Find where the given text appears and provide that cell's center as (x, y) coordinate. 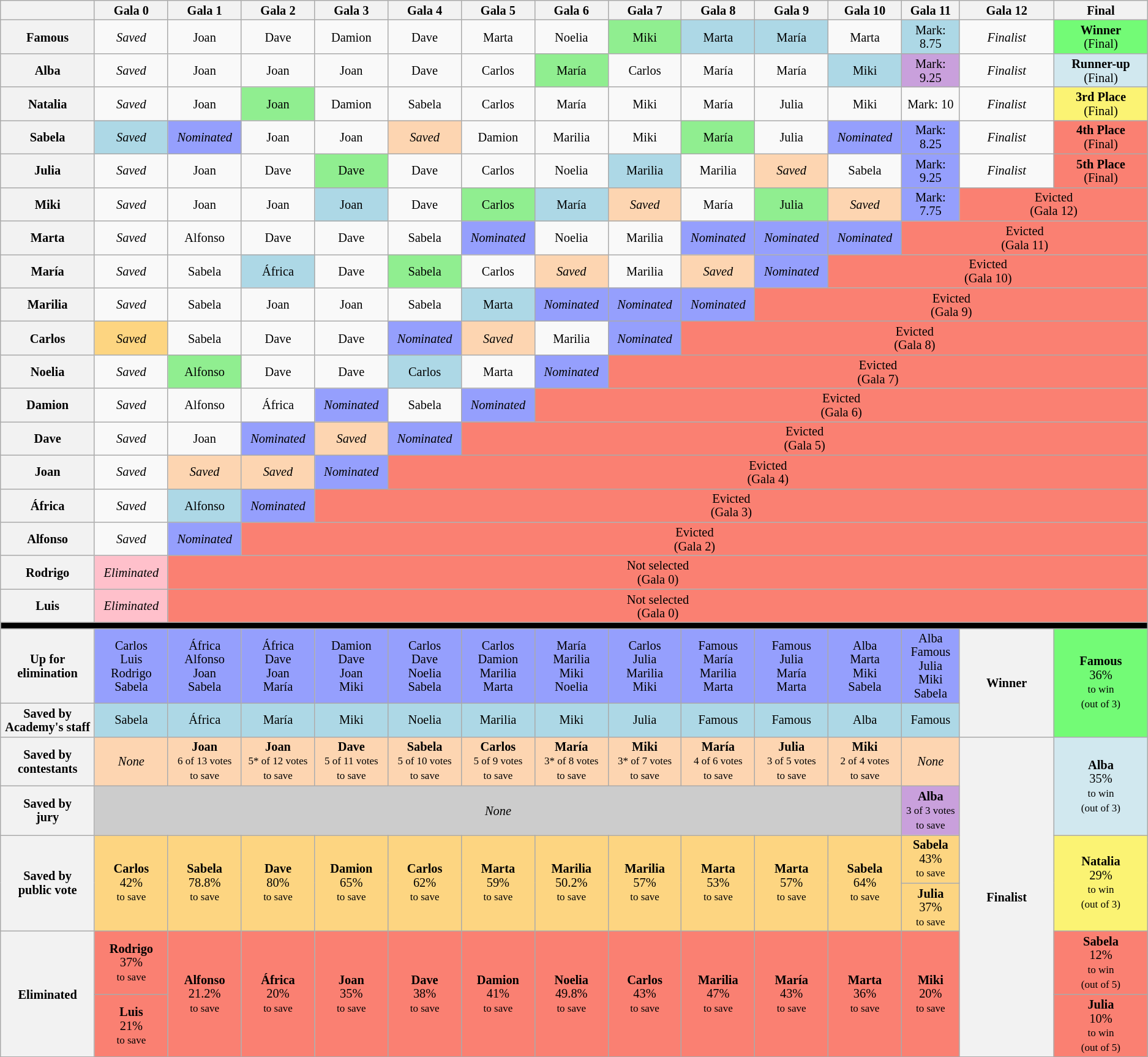
ÁfricaAlfonsoJoanSabela (204, 666)
Saved byjury (48, 810)
AlbaMartaMikiSabela (865, 666)
Evicted(Gala 8) (915, 338)
Natalia (48, 104)
Julia3 of 5 votesto save (792, 761)
María4 of 6 votesto save (718, 761)
Sabela43%to save (931, 859)
Evicted(Gala 6) (841, 405)
Evicted(Gala 3) (731, 506)
María43%to save (792, 993)
Famous36%to win(out of 3) (1101, 682)
María3* of 8 votesto save (571, 761)
Gala 6 (571, 10)
CarlosJuliaMariliaMiki (645, 666)
Winner(Final) (1101, 37)
Mark: 8.75 (931, 37)
3rd Place(Final) (1101, 104)
Sabela12%to win(out of 5) (1101, 963)
Miki2 of 4 votesto save (865, 761)
Noelia49.8%to save (571, 993)
Gala 0 (131, 10)
Sabela5 of 10 votesto save (425, 761)
Joan6 of 13 votesto save (204, 761)
Sabela64%to save (865, 883)
Damion65%to save (351, 883)
Rodrigo37%to save (131, 963)
FamousJuliaMaríaMarta (792, 666)
Evicted(Gala 4) (768, 472)
Miki20%to save (931, 993)
Marta59%to save (498, 883)
Marta53%to save (718, 883)
Gala 5 (498, 10)
Alfonso21.2%to save (204, 993)
Saved bycontestants (48, 761)
Alba35%to win(out of 3) (1101, 786)
Luis21%to save (131, 1025)
Evicted(Gala 2) (694, 539)
Mark: 10 (931, 104)
Julia37%to save (931, 908)
Gala 7 (645, 10)
Evicted(Gala 7) (878, 371)
Gala 12 (1007, 10)
Gala 9 (792, 10)
FamousMaríaMariliaMarta (718, 666)
Gala 2 (278, 10)
Saved bypublic vote (48, 883)
MaríaMariliaMikiNoelia (571, 666)
Gala 11 (931, 10)
Marilia47%to save (718, 993)
Gala 3 (351, 10)
Mark: 7.75 (931, 205)
Gala 10 (865, 10)
Marilia50.2%to save (571, 883)
Runner-up(Final) (1101, 70)
Marta57%to save (792, 883)
Natalia29%to win(out of 3) (1101, 883)
Evicted(Gala 10) (988, 271)
Winner (1007, 682)
Damion41%to save (498, 993)
4th Place(Final) (1101, 137)
Rodrigo (48, 572)
DamionDaveJoanMiki (351, 666)
Evicted(Gala 9) (951, 305)
Julia10%to win(out of 5) (1101, 1025)
Final (1101, 10)
Gala 1 (204, 10)
AlbaFamousJuliaMikiSabela (931, 666)
Dave38%to save (425, 993)
CarlosDaveNoeliaSabela (425, 666)
CarlosDamionMariliaMarta (498, 666)
Saved byAcademy's staff (48, 720)
Marta36%to save (865, 993)
5th Place(Final) (1101, 170)
Carlos62%to save (425, 883)
África20%to save (278, 993)
Carlos43%to save (645, 993)
Gala 8 (718, 10)
Alba3 of 3 votesto save (931, 810)
Mark: 8.25 (931, 137)
Joan5* of 12 votesto save (278, 761)
Carlos42%to save (131, 883)
Dave5 of 11 votesto save (351, 761)
Evicted(Gala 11) (1024, 238)
ÁfricaDaveJoanMaría (278, 666)
Evicted(Gala 12) (1054, 205)
Evicted(Gala 5) (805, 438)
CarlosLuisRodrigoSabela (131, 666)
Luis (48, 606)
Miki3* of 7 votesto save (645, 761)
Dave80%to save (278, 883)
Marilia57%to save (645, 883)
Gala 4 (425, 10)
Carlos5 of 9 votesto save (498, 761)
Up forelimination (48, 666)
Joan35%to save (351, 993)
Sabela78.8%to save (204, 883)
